Pinpoint the cell where the given text exists, returning its [X, Y] midpoint coordinate. 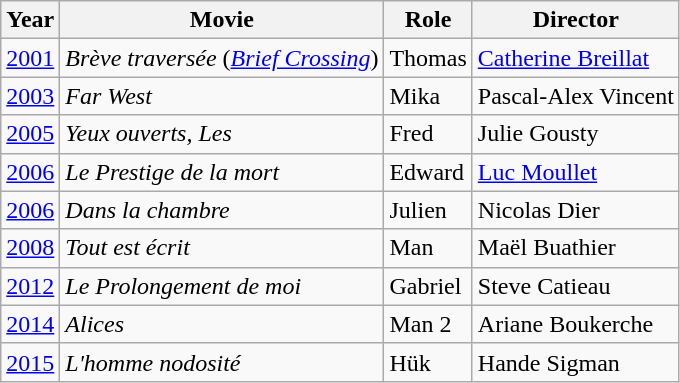
Fred [428, 134]
2001 [30, 58]
Luc Moullet [576, 172]
Julie Gousty [576, 134]
Ariane Boukerche [576, 324]
Steve Catieau [576, 286]
Dans la chambre [222, 210]
Alices [222, 324]
Man [428, 248]
Far West [222, 96]
Hande Sigman [576, 362]
Yeux ouverts, Les [222, 134]
2003 [30, 96]
Thomas [428, 58]
Brève traversée (Brief Crossing) [222, 58]
Hük [428, 362]
2008 [30, 248]
Maël Buathier [576, 248]
Catherine Breillat [576, 58]
Man 2 [428, 324]
Julien [428, 210]
Mika [428, 96]
Nicolas Dier [576, 210]
Gabriel [428, 286]
Movie [222, 20]
Edward [428, 172]
Pascal-Alex Vincent [576, 96]
2012 [30, 286]
2014 [30, 324]
2005 [30, 134]
Director [576, 20]
2015 [30, 362]
Le Prolongement de moi [222, 286]
L'homme nodosité [222, 362]
Le Prestige de la mort [222, 172]
Year [30, 20]
Tout est écrit [222, 248]
Role [428, 20]
